Extract the (X, Y) coordinate from the center of the cell holding the provided text.  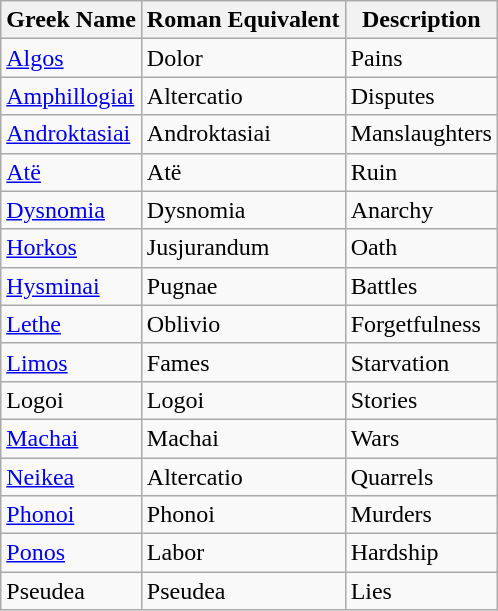
Jusjurandum (243, 248)
Lethe (72, 324)
Horkos (72, 248)
Limos (72, 362)
Battles (421, 286)
Stories (421, 400)
Pains (421, 58)
Ruin (421, 172)
Amphillogiai (72, 96)
Description (421, 20)
Wars (421, 438)
Fames (243, 362)
Ponos (72, 553)
Forgetfulness (421, 324)
Disputes (421, 96)
Anarchy (421, 210)
Hysminai (72, 286)
Starvation (421, 362)
Oblivio (243, 324)
Manslaughters (421, 134)
Hardship (421, 553)
Labor (243, 553)
Dolor (243, 58)
Oath (421, 248)
Pugnae (243, 286)
Greek Name (72, 20)
Murders (421, 515)
Roman Equivalent (243, 20)
Algos (72, 58)
Quarrels (421, 477)
Lies (421, 591)
Neikea (72, 477)
